Provide the [x, y] coordinate of the cell's center where the given text is located.  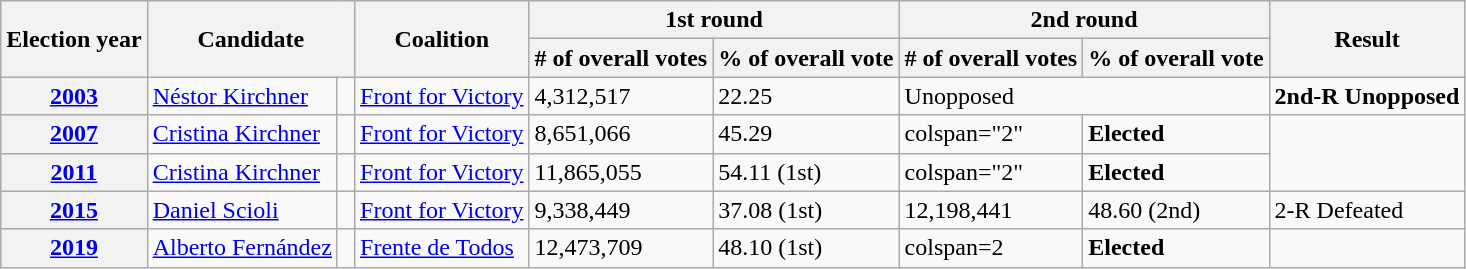
9,338,449 [621, 210]
2019 [74, 248]
12,198,441 [991, 210]
colspan=2 [991, 248]
22.25 [806, 96]
4,312,517 [621, 96]
37.08 (1st) [806, 210]
1st round [714, 20]
Frente de Todos [442, 248]
48.10 (1st) [806, 248]
Result [1367, 39]
11,865,055 [621, 172]
45.29 [806, 134]
2007 [74, 134]
2nd round [1084, 20]
48.60 (2nd) [1176, 210]
Unopposed [1084, 96]
Coalition [442, 39]
2-R Defeated [1367, 210]
8,651,066 [621, 134]
54.11 (1st) [806, 172]
Candidate [250, 39]
12,473,709 [621, 248]
Alberto Fernández [242, 248]
2nd-R Unopposed [1367, 96]
2015 [74, 210]
2003 [74, 96]
Néstor Kirchner [242, 96]
Election year [74, 39]
2011 [74, 172]
Daniel Scioli [242, 210]
